From the cell containing the given text, extract its center point as [X, Y] coordinate. 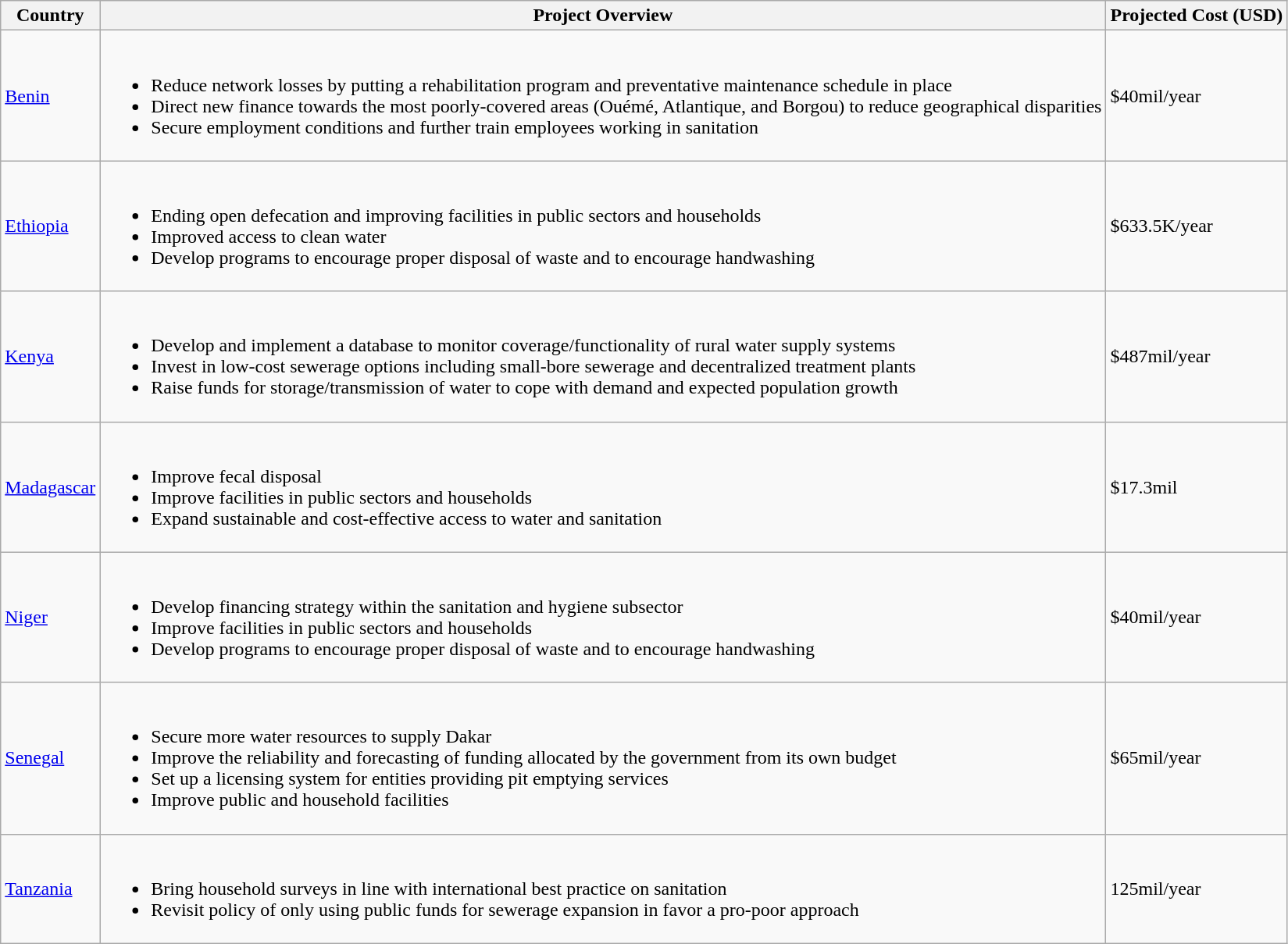
125mil/year [1197, 889]
Niger [50, 617]
$487mil/year [1197, 356]
Country [50, 16]
Improve fecal disposalImprove facilities in public sectors and householdsExpand sustainable and cost-effective access to water and sanitation [603, 487]
Tanzania [50, 889]
Benin [50, 95]
$65mil/year [1197, 758]
$17.3mil [1197, 487]
Project Overview [603, 16]
Projected Cost (USD) [1197, 16]
Kenya [50, 356]
Madagascar [50, 487]
$633.5K/year [1197, 226]
Senegal [50, 758]
Ethiopia [50, 226]
